Determine the (X, Y) coordinate at the center of the cell enclosing the given text.  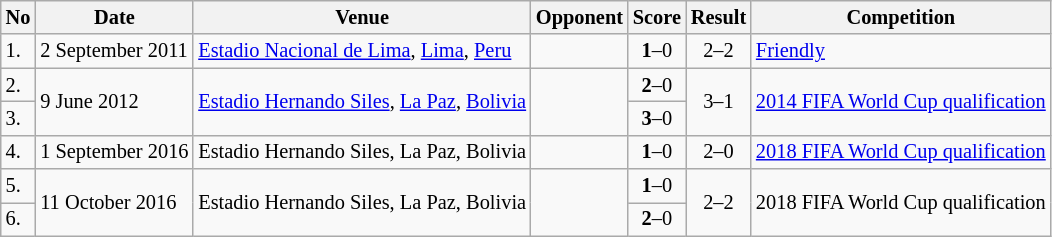
9 June 2012 (114, 102)
Score (657, 17)
5. (18, 186)
3–0 (657, 118)
3–1 (718, 102)
2 September 2011 (114, 51)
11 October 2016 (114, 202)
4. (18, 152)
1 September 2016 (114, 152)
Opponent (580, 17)
No (18, 17)
Estadio Nacional de Lima, Lima, Peru (362, 51)
6. (18, 219)
Competition (901, 17)
Date (114, 17)
2. (18, 85)
3. (18, 118)
Result (718, 17)
1. (18, 51)
Friendly (901, 51)
2014 FIFA World Cup qualification (901, 102)
Venue (362, 17)
